Determine the (x, y) coordinate at the center of the cell enclosing the given text.  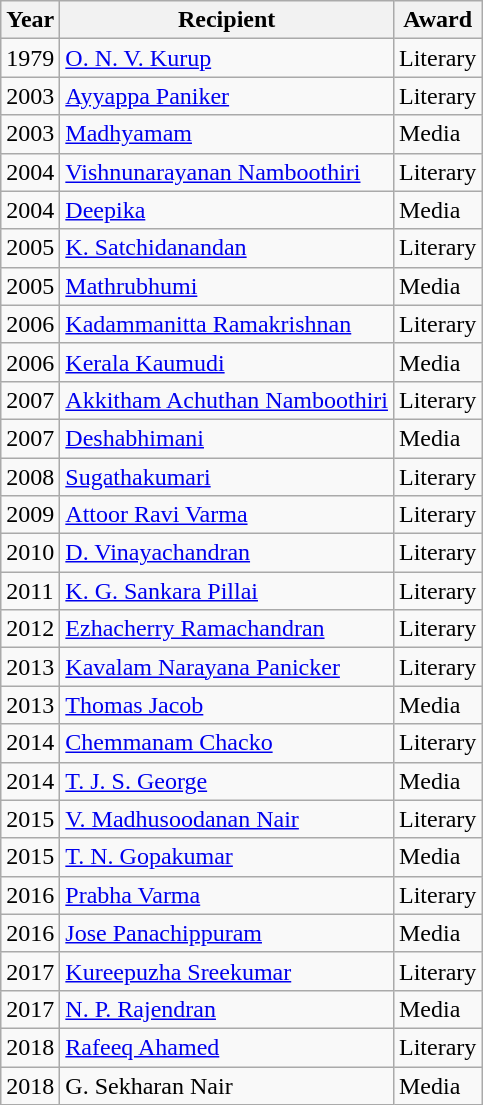
2009 (30, 515)
2010 (30, 553)
D. Vinayachandran (227, 553)
T. N. Gopakumar (227, 857)
O. N. V. Kurup (227, 58)
2011 (30, 591)
2008 (30, 477)
Kadammanitta Ramakrishnan (227, 324)
Attoor Ravi Varma (227, 515)
K. G. Sankara Pillai (227, 591)
G. Sekharan Nair (227, 1085)
Madhyamam (227, 134)
Thomas Jacob (227, 705)
Kavalam Narayana Panicker (227, 667)
Prabha Varma (227, 895)
T. J. S. George (227, 781)
Sugathakumari (227, 477)
Year (30, 20)
Vishnunarayanan Namboothiri (227, 172)
Recipient (227, 20)
Ayyappa Paniker (227, 96)
V. Madhusoodanan Nair (227, 819)
Kerala Kaumudi (227, 362)
Chemmanam Chacko (227, 743)
Deshabhimani (227, 438)
1979 (30, 58)
Kureepuzha Sreekumar (227, 971)
Akkitham Achuthan Namboothiri (227, 400)
K. Satchidanandan (227, 248)
Ezhacherry Ramachandran (227, 629)
Award (437, 20)
Rafeeq Ahamed (227, 1047)
Mathrubhumi (227, 286)
2012 (30, 629)
N. P. Rajendran (227, 1009)
Deepika (227, 210)
Jose Panachippuram (227, 933)
